From the cell containing the given text, extract its center point as [x, y] coordinate. 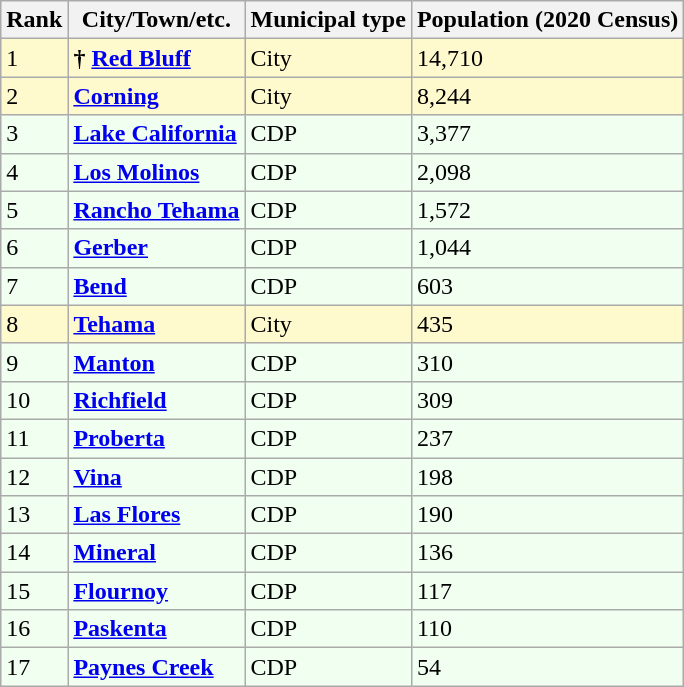
4 [34, 172]
110 [547, 629]
7 [34, 286]
435 [547, 324]
Flournoy [156, 591]
1 [34, 58]
3 [34, 134]
3,377 [547, 134]
Las Flores [156, 515]
237 [547, 438]
Proberta [156, 438]
9 [34, 362]
1,044 [547, 248]
1,572 [547, 210]
Paynes Creek [156, 667]
14 [34, 553]
Rancho Tehama [156, 210]
54 [547, 667]
6 [34, 248]
16 [34, 629]
Lake California [156, 134]
198 [547, 477]
5 [34, 210]
17 [34, 667]
† Red Bluff [156, 58]
603 [547, 286]
Bend [156, 286]
2,098 [547, 172]
12 [34, 477]
Paskenta [156, 629]
Rank [34, 20]
117 [547, 591]
Mineral [156, 553]
310 [547, 362]
Los Molinos [156, 172]
Manton [156, 362]
309 [547, 400]
Population (2020 Census) [547, 20]
City/Town/etc. [156, 20]
13 [34, 515]
136 [547, 553]
Corning [156, 96]
8 [34, 324]
Municipal type [328, 20]
11 [34, 438]
2 [34, 96]
8,244 [547, 96]
Gerber [156, 248]
190 [547, 515]
10 [34, 400]
Vina [156, 477]
Richfield [156, 400]
Tehama [156, 324]
15 [34, 591]
14,710 [547, 58]
